Find where the given text appears and provide that cell's center as (X, Y) coordinate. 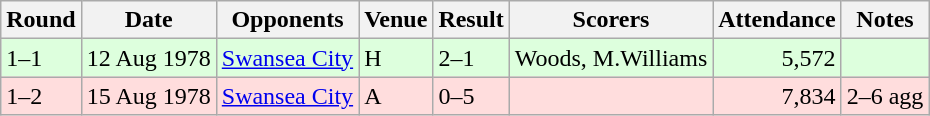
Round (41, 20)
Result (471, 20)
Notes (885, 20)
Woods, M.Williams (611, 58)
H (396, 58)
5,572 (777, 58)
Opponents (287, 20)
7,834 (777, 96)
12 Aug 1978 (148, 58)
Scorers (611, 20)
Venue (396, 20)
Date (148, 20)
2–6 agg (885, 96)
1–1 (41, 58)
0–5 (471, 96)
A (396, 96)
15 Aug 1978 (148, 96)
2–1 (471, 58)
Attendance (777, 20)
1–2 (41, 96)
